Capture the cell that displays the provided text and extract its (x, y) central coordinate. 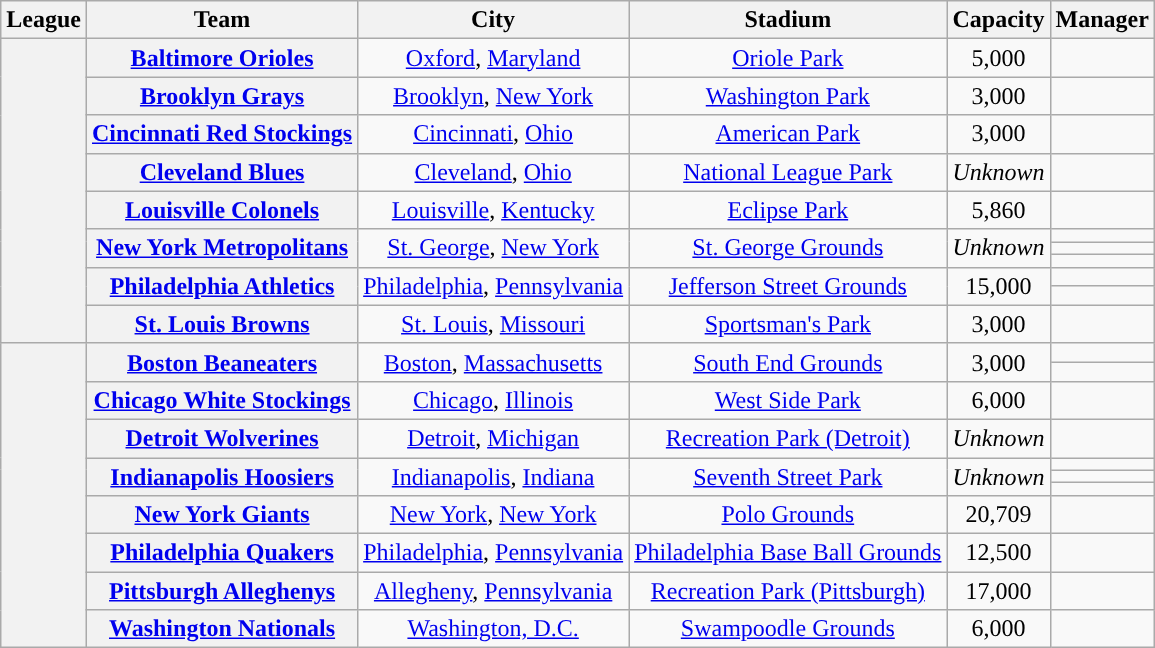
Washington Nationals (222, 629)
Capacity (998, 20)
Philadelphia Base Ball Grounds (788, 553)
Louisville Colonels (222, 210)
Brooklyn, New York (494, 96)
Washington, D.C. (494, 629)
Brooklyn Grays (222, 96)
Seventh Street Park (788, 477)
Manager (1102, 20)
St. George, New York (494, 248)
Boston, Massachusetts (494, 362)
National League Park (788, 172)
Sportsman's Park (788, 324)
5,000 (998, 58)
Swampoodle Grounds (788, 629)
Oriole Park (788, 58)
Team (222, 20)
New York Metropolitans (222, 248)
St. Louis Browns (222, 324)
Washington Park (788, 96)
League (44, 20)
St. Louis, Missouri (494, 324)
Eclipse Park (788, 210)
5,860 (998, 210)
Philadelphia Athletics (222, 286)
St. George Grounds (788, 248)
Cincinnati Red Stockings (222, 134)
Stadium (788, 20)
Baltimore Orioles (222, 58)
Indianapolis Hoosiers (222, 477)
South End Grounds (788, 362)
New York Giants (222, 515)
12,500 (998, 553)
Chicago, Illinois (494, 400)
Allegheny, Pennsylvania (494, 591)
City (494, 20)
Pittsburgh Alleghenys (222, 591)
Detroit Wolverines (222, 438)
Recreation Park (Pittsburgh) (788, 591)
Cleveland, Ohio (494, 172)
Cincinnati, Ohio (494, 134)
Recreation Park (Detroit) (788, 438)
American Park (788, 134)
Jefferson Street Grounds (788, 286)
New York, New York (494, 515)
Polo Grounds (788, 515)
Cleveland Blues (222, 172)
Detroit, Michigan (494, 438)
Philadelphia Quakers (222, 553)
17,000 (998, 591)
Boston Beaneaters (222, 362)
Indianapolis, Indiana (494, 477)
Oxford, Maryland (494, 58)
20,709 (998, 515)
West Side Park (788, 400)
Chicago White Stockings (222, 400)
Louisville, Kentucky (494, 210)
15,000 (998, 286)
